Provide the (X, Y) coordinate of the cell's center where the given text is located.  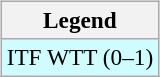
Legend (80, 20)
ITF WTT (0–1) (80, 57)
